Provide the (X, Y) coordinate of the cell's center where the given text is located.  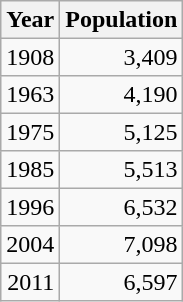
7,098 (122, 244)
Population (122, 20)
2004 (30, 244)
1908 (30, 56)
1985 (30, 170)
4,190 (122, 94)
Year (30, 20)
6,532 (122, 206)
6,597 (122, 282)
3,409 (122, 56)
1975 (30, 132)
5,125 (122, 132)
2011 (30, 282)
5,513 (122, 170)
1963 (30, 94)
1996 (30, 206)
